Detect which cell encompasses the target text, then output its (x, y) center coordinate. 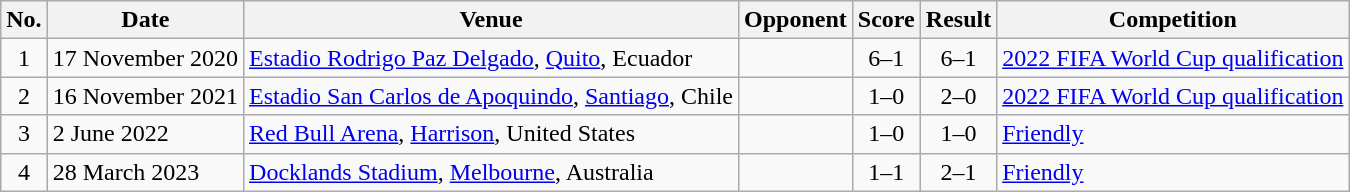
Score (886, 20)
2–0 (958, 96)
3 (24, 134)
2–1 (958, 172)
Estadio San Carlos de Apoquindo, Santiago, Chile (492, 96)
1 (24, 58)
Venue (492, 20)
28 March 2023 (145, 172)
Opponent (796, 20)
1–1 (886, 172)
Docklands Stadium, Melbourne, Australia (492, 172)
17 November 2020 (145, 58)
Red Bull Arena, Harrison, United States (492, 134)
No. (24, 20)
2 (24, 96)
16 November 2021 (145, 96)
Date (145, 20)
Result (958, 20)
4 (24, 172)
Estadio Rodrigo Paz Delgado, Quito, Ecuador (492, 58)
Competition (1173, 20)
2 June 2022 (145, 134)
